Return [x, y] of the center of cell containing provided text 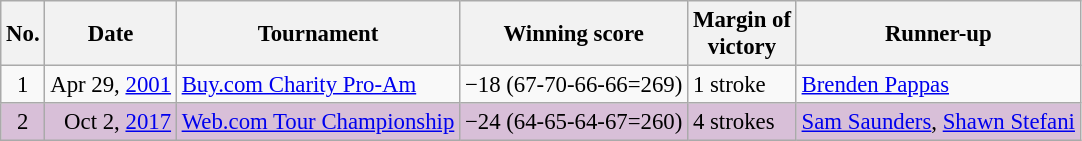
1 [23, 85]
Date [110, 34]
Tournament [318, 34]
No. [23, 34]
Runner-up [938, 34]
Apr 29, 2001 [110, 85]
2 [23, 122]
Margin ofvictory [742, 34]
Brenden Pappas [938, 85]
Sam Saunders, Shawn Stefani [938, 122]
1 stroke [742, 85]
Web.com Tour Championship [318, 122]
Winning score [574, 34]
4 strokes [742, 122]
−24 (64-65-64-67=260) [574, 122]
Buy.com Charity Pro-Am [318, 85]
Oct 2, 2017 [110, 122]
−18 (67-70-66-66=269) [574, 85]
